Extract the [X, Y] coordinate from the center of the cell holding the provided text.  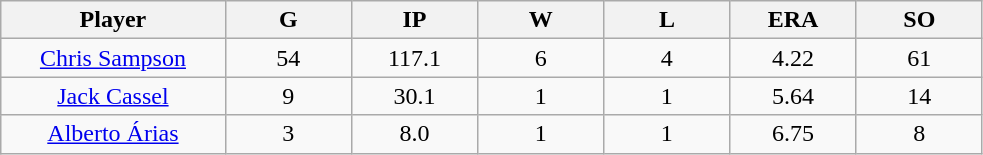
ERA [793, 20]
SO [919, 20]
6.75 [793, 134]
4.22 [793, 58]
IP [414, 20]
Chris Sampson [113, 58]
L [667, 20]
W [541, 20]
6 [541, 58]
14 [919, 96]
8.0 [414, 134]
30.1 [414, 96]
54 [288, 58]
Player [113, 20]
61 [919, 58]
4 [667, 58]
Alberto Árias [113, 134]
G [288, 20]
8 [919, 134]
9 [288, 96]
5.64 [793, 96]
Jack Cassel [113, 96]
3 [288, 134]
117.1 [414, 58]
